Identify which cell holds the provided text, then report its [x, y] central coordinate. 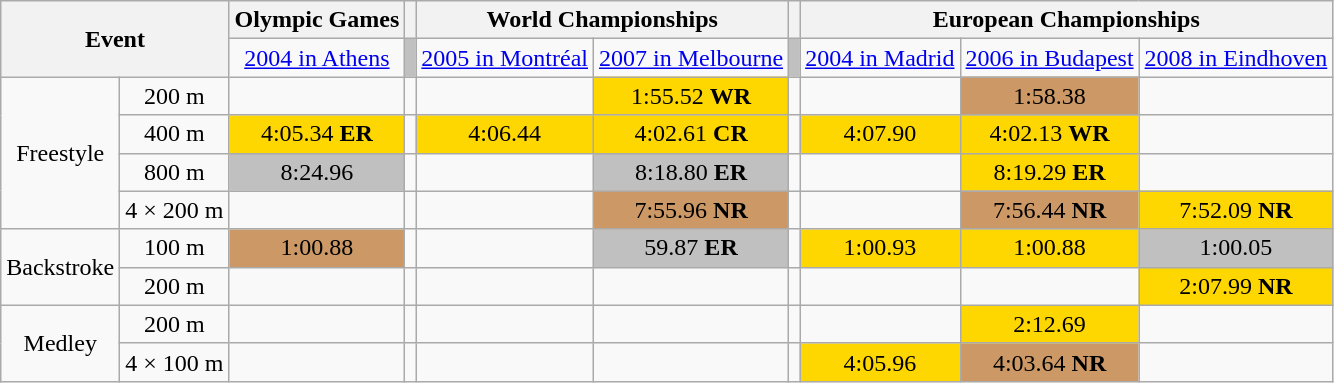
1:00.05 [1236, 248]
Event [115, 39]
2:07.99 NR [1236, 286]
8:19.29 ER [1050, 172]
7:52.09 NR [1236, 210]
400 m [174, 134]
European Championships [1066, 20]
7:56.44 NR [1050, 210]
4:02.13 WR [1050, 134]
Backstroke [60, 267]
8:24.96 [317, 172]
2006 in Budapest [1050, 58]
8:18.80 ER [692, 172]
4:05.34 ER [317, 134]
4:02.61 CR [692, 134]
59.87 ER [692, 248]
4 × 100 m [174, 362]
4:05.96 [880, 362]
Freestyle [60, 153]
World Championships [602, 20]
2008 in Eindhoven [1236, 58]
1:55.52 WR [692, 96]
4:07.90 [880, 134]
4:06.44 [505, 134]
7:55.96 NR [692, 210]
100 m [174, 248]
1:00.93 [880, 248]
1:58.38 [1050, 96]
Olympic Games [317, 20]
4:03.64 NR [1050, 362]
2:12.69 [1050, 324]
2004 in Athens [317, 58]
800 m [174, 172]
2007 in Melbourne [692, 58]
2004 in Madrid [880, 58]
4 × 200 m [174, 210]
2005 in Montréal [505, 58]
Medley [60, 343]
